Output the [x, y] coordinate of the center of the cell containing the given text.  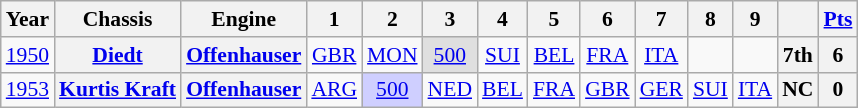
ARG [334, 90]
Chassis [118, 19]
Year [28, 19]
7th [798, 55]
NED [450, 90]
1 [334, 19]
3 [450, 19]
Diedt [118, 55]
0 [838, 90]
2 [392, 19]
5 [554, 19]
8 [710, 19]
Kurtis Kraft [118, 90]
MON [392, 55]
GER [662, 90]
4 [502, 19]
1950 [28, 55]
9 [755, 19]
1953 [28, 90]
Engine [244, 19]
7 [662, 19]
Pts [838, 19]
NC [798, 90]
